Capture the cell that displays the provided text and extract its [X, Y] central coordinate. 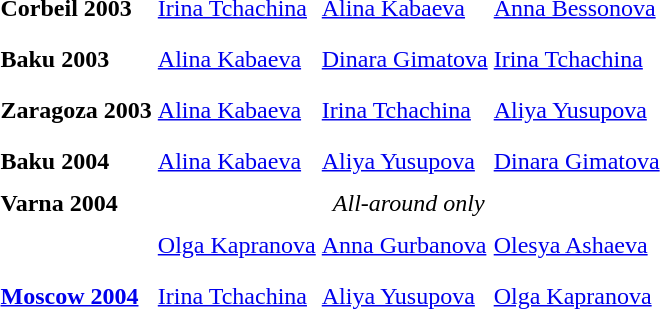
Olga Kapranova [236, 245]
Aliya Yusupova [404, 161]
Irina Tchachina [404, 110]
Anna Gurbanova [404, 245]
Dinara Gimatova [404, 59]
